Provide the (X, Y) coordinate of the cell's center where the given text is located.  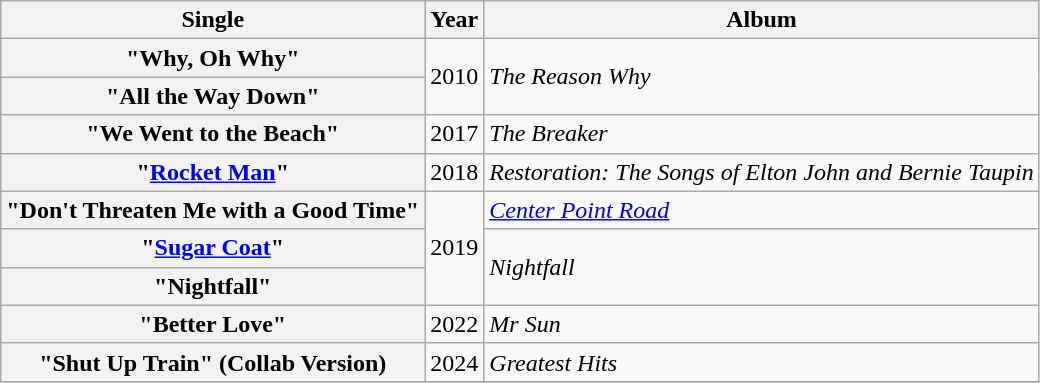
"Better Love" (213, 324)
Mr Sun (762, 324)
2018 (454, 172)
The Reason Why (762, 77)
2010 (454, 77)
2019 (454, 248)
2024 (454, 362)
2017 (454, 134)
Nightfall (762, 267)
Album (762, 20)
"Shut Up Train" (Collab Version) (213, 362)
"Rocket Man" (213, 172)
"Why, Oh Why" (213, 58)
Year (454, 20)
"Sugar Coat" (213, 248)
Center Point Road (762, 210)
2022 (454, 324)
Single (213, 20)
"Nightfall" (213, 286)
Greatest Hits (762, 362)
"Don't Threaten Me with a Good Time" (213, 210)
"All the Way Down" (213, 96)
"We Went to the Beach" (213, 134)
Restoration: The Songs of Elton John and Bernie Taupin (762, 172)
The Breaker (762, 134)
